Locate the cell with the specified text and output its [X, Y] center coordinate. 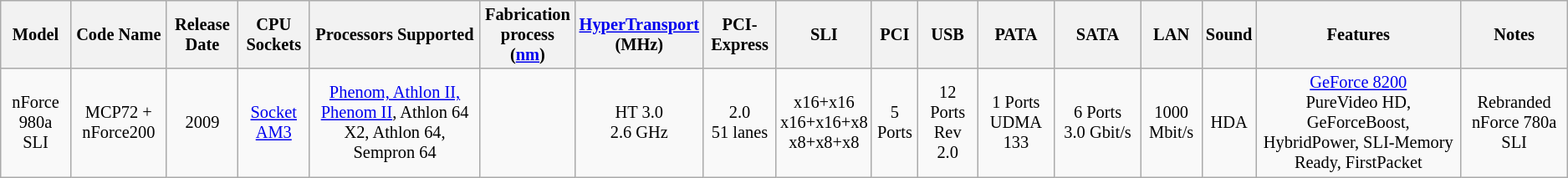
1 Ports UDMA 133 [1016, 123]
GeForce 8200PureVideo HD, GeForceBoost, HybridPower, SLI-Memory Ready, FirstPacket [1358, 123]
HyperTransport(MHz) [639, 34]
6 Ports 3.0 Gbit/s [1097, 123]
Release Date [202, 34]
5 Ports [895, 123]
Model [36, 34]
Sound [1229, 34]
nForce 980a SLI [36, 123]
1000 Mbit/s [1171, 123]
Code Name [119, 34]
12 Ports Rev 2.0 [947, 123]
2.051 lanes [739, 123]
2009 [202, 123]
PCI [895, 34]
MCP72 + nForce200 [119, 123]
SLI [824, 34]
LAN [1171, 34]
USB [947, 34]
Fabricationprocess (nm) [528, 34]
Processors Supported [395, 34]
Features [1358, 34]
PATA [1016, 34]
HDA [1229, 123]
Notes [1514, 34]
Phenom, Athlon II, Phenom II, Athlon 64 X2, Athlon 64, Sempron 64 [395, 123]
CPU Sockets [274, 34]
HT 3.02.6 GHz [639, 123]
Socket AM3 [274, 123]
x16+x16x16+x16+x8x8+x8+x8 [824, 123]
SATA [1097, 34]
PCI-Express [739, 34]
Rebranded nForce 780a SLI [1514, 123]
